Find where the given text appears and provide that cell's center as (X, Y) coordinate. 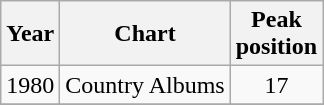
17 (276, 85)
Chart (145, 34)
Year (30, 34)
Peakposition (276, 34)
1980 (30, 85)
Country Albums (145, 85)
